Identify which cell holds the provided text, then report its (X, Y) central coordinate. 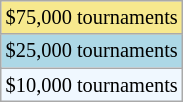
$10,000 tournaments (92, 85)
$25,000 tournaments (92, 51)
$75,000 tournaments (92, 17)
